Extract the [X, Y] coordinate from the center of the cell holding the provided text.  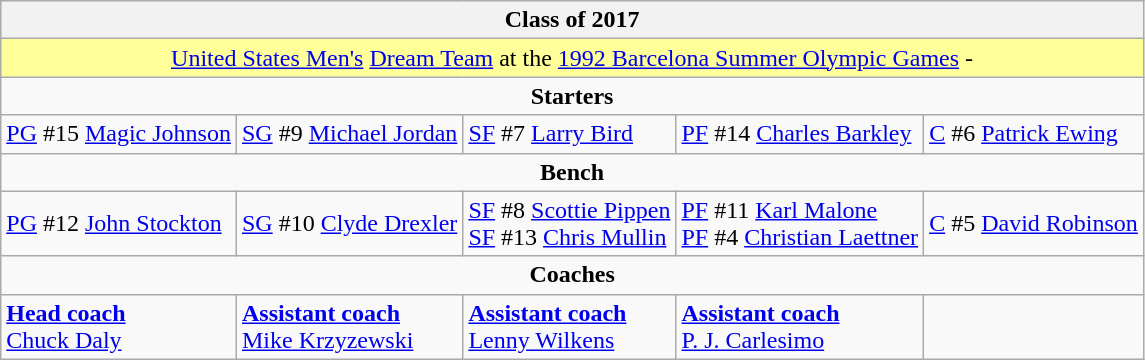
United States Men's Dream Team at the 1992 Barcelona Summer Olympic Games - [572, 58]
C #5 David Robinson [1034, 224]
Coaches [572, 275]
Starters [572, 96]
SF #7 Larry Bird [570, 134]
Bench [572, 172]
PF #14 Charles Barkley [800, 134]
PF #11 Karl Malone PF #4 Christian Laettner [800, 224]
PG #15 Magic Johnson [119, 134]
SF #8 Scottie Pippen SF #13 Chris Mullin [570, 224]
Class of 2017 [572, 20]
Assistant coach Lenny Wilkens [570, 326]
PG #12 John Stockton [119, 224]
Assistant coach P. J. Carlesimo [800, 326]
C #6 Patrick Ewing [1034, 134]
SG #10 Clyde Drexler [349, 224]
SG #9 Michael Jordan [349, 134]
Assistant coach Mike Krzyzewski [349, 326]
Head coach Chuck Daly [119, 326]
